From the cell containing the given text, extract its center point as [x, y] coordinate. 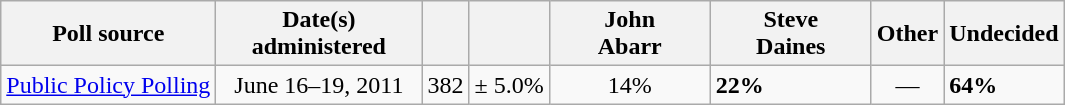
JohnAbarr [630, 34]
Other [907, 34]
14% [630, 85]
64% [1004, 85]
22% [790, 85]
— [907, 85]
Date(s)administered [319, 34]
Poll source [108, 34]
382 [446, 85]
June 16–19, 2011 [319, 85]
Public Policy Polling [108, 85]
SteveDaines [790, 34]
Undecided [1004, 34]
± 5.0% [509, 85]
